Locate the cell with the specified text and output its (X, Y) center coordinate. 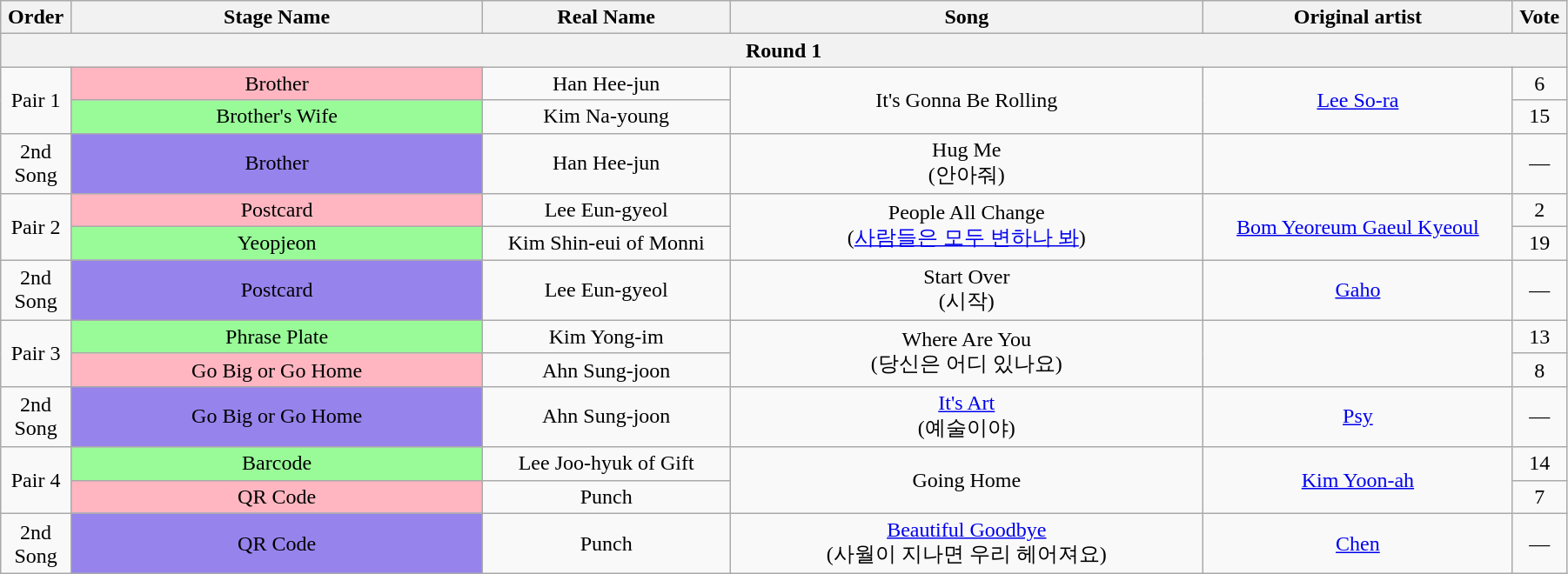
Barcode (277, 464)
Going Home (967, 480)
Song (967, 17)
Original artist (1357, 17)
Vote (1540, 17)
People All Change(사람들은 모두 변하나 봐) (967, 227)
2 (1540, 210)
Chen (1357, 544)
14 (1540, 464)
Kim Yong-im (606, 337)
Brother's Wife (277, 117)
Stage Name (277, 17)
Start Over(시작) (967, 290)
Pair 1 (37, 100)
Kim Yoon-ah (1357, 480)
Phrase Plate (277, 337)
13 (1540, 337)
Kim Na-young (606, 117)
Where Are You(당신은 어디 있나요) (967, 353)
8 (1540, 370)
Real Name (606, 17)
15 (1540, 117)
19 (1540, 244)
Kim Shin-eui of Monni (606, 244)
It's Art(예술이야) (967, 417)
Pair 2 (37, 227)
6 (1540, 83)
Round 1 (784, 50)
Lee Joo-hyuk of Gift (606, 464)
Lee So-ra (1357, 100)
7 (1540, 497)
Hug Me(안아줘) (967, 164)
Yeopjeon (277, 244)
Order (37, 17)
It's Gonna Be Rolling (967, 100)
Gaho (1357, 290)
Psy (1357, 417)
Bom Yeoreum Gaeul Kyeoul (1357, 227)
Pair 4 (37, 480)
Pair 3 (37, 353)
Beautiful Goodbye(사월이 지나면 우리 헤어져요) (967, 544)
